Identify which cell holds the provided text, then report its (X, Y) central coordinate. 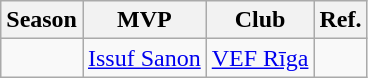
Season (42, 20)
Club (260, 20)
VEF Rīga (260, 58)
MVP (144, 20)
Issuf Sanon (144, 58)
Ref. (340, 20)
